Return the [X, Y] coordinate for the center point of the cell that contains the specified text.  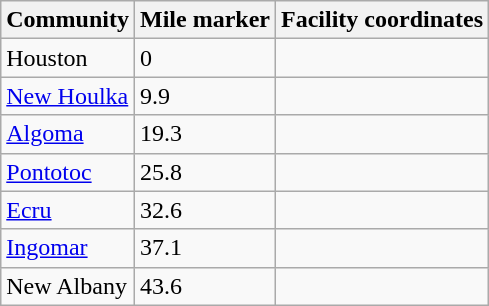
New Albany [68, 286]
New Houlka [68, 96]
Mile marker [204, 20]
Pontotoc [68, 172]
Ecru [68, 210]
0 [204, 58]
43.6 [204, 286]
Facility coordinates [382, 20]
25.8 [204, 172]
Houston [68, 58]
Community [68, 20]
37.1 [204, 248]
Algoma [68, 134]
Ingomar [68, 248]
32.6 [204, 210]
19.3 [204, 134]
9.9 [204, 96]
